Capture the cell that displays the provided text and extract its [x, y] central coordinate. 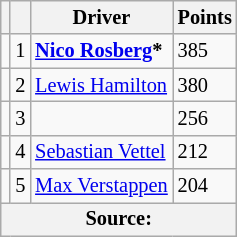
385 [205, 51]
256 [205, 118]
3 [20, 118]
Points [205, 17]
380 [205, 85]
4 [20, 152]
Nico Rosberg* [101, 51]
Sebastian Vettel [101, 152]
Driver [101, 17]
Lewis Hamilton [101, 85]
212 [205, 152]
204 [205, 186]
2 [20, 85]
1 [20, 51]
5 [20, 186]
Max Verstappen [101, 186]
Source: [119, 219]
